Locate the cell with the specified text and output its [x, y] center coordinate. 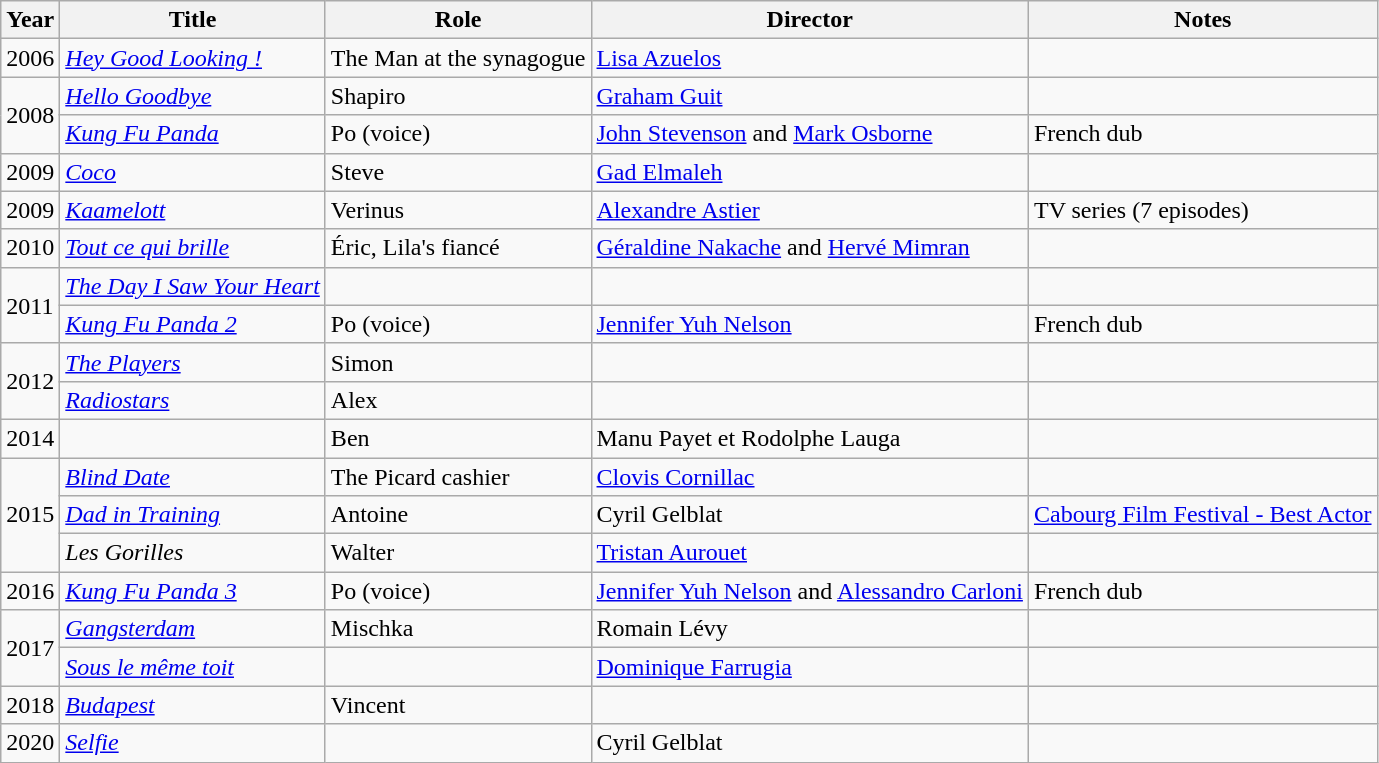
Year [30, 20]
Radiostars [193, 400]
2008 [30, 115]
Éric, Lila's fiancé [458, 248]
Géraldine Nakache and Hervé Mimran [810, 248]
Coco [193, 172]
2018 [30, 705]
The Players [193, 362]
Title [193, 20]
Dad in Training [193, 515]
Blind Date [193, 477]
2012 [30, 381]
The Man at the synagogue [458, 58]
Hey Good Looking ! [193, 58]
2016 [30, 591]
Les Gorilles [193, 553]
Budapest [193, 705]
2010 [30, 248]
2006 [30, 58]
Notes [1202, 20]
2017 [30, 648]
Mischka [458, 629]
Walter [458, 553]
2014 [30, 438]
Verinus [458, 210]
Alexandre Astier [810, 210]
Jennifer Yuh Nelson and Alessandro Carloni [810, 591]
Ben [458, 438]
Romain Lévy [810, 629]
Gad Elmaleh [810, 172]
TV series (7 episodes) [1202, 210]
Selfie [193, 743]
Sous le même toit [193, 667]
Simon [458, 362]
2015 [30, 515]
Hello Goodbye [193, 96]
The Picard cashier [458, 477]
Vincent [458, 705]
Director [810, 20]
Antoine [458, 515]
Alex [458, 400]
Kung Fu Panda 2 [193, 324]
Clovis Cornillac [810, 477]
Kaamelott [193, 210]
Steve [458, 172]
Tristan Aurouet [810, 553]
Cabourg Film Festival - Best Actor [1202, 515]
Shapiro [458, 96]
Kung Fu Panda 3 [193, 591]
John Stevenson and Mark Osborne [810, 134]
Lisa Azuelos [810, 58]
Tout ce qui brille [193, 248]
2020 [30, 743]
Graham Guit [810, 96]
2011 [30, 305]
Kung Fu Panda [193, 134]
Jennifer Yuh Nelson [810, 324]
Manu Payet et Rodolphe Lauga [810, 438]
Role [458, 20]
Dominique Farrugia [810, 667]
The Day I Saw Your Heart [193, 286]
Gangsterdam [193, 629]
